Pinpoint the cell where the given text exists, returning its (X, Y) midpoint coordinate. 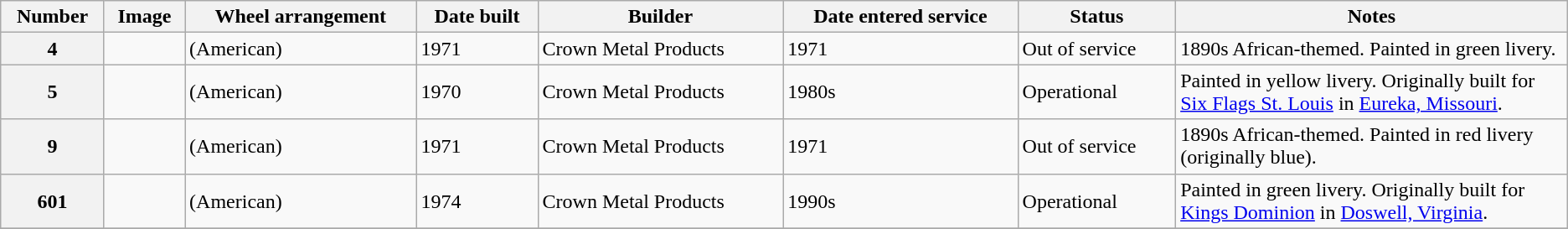
Painted in green livery. Originally built for Kings Dominion in Doswell, Virginia. (1372, 201)
1990s (900, 201)
9 (53, 146)
Image (144, 17)
1980s (900, 92)
1890s African-themed. Painted in red livery (originally blue). (1372, 146)
Notes (1372, 17)
Number (53, 17)
1970 (477, 92)
Builder (660, 17)
5 (53, 92)
Painted in yellow livery. Originally built for Six Flags St. Louis in Eureka, Missouri. (1372, 92)
4 (53, 49)
Wheel arrangement (302, 17)
1974 (477, 201)
Status (1097, 17)
601 (53, 201)
Date built (477, 17)
1890s African-themed. Painted in green livery. (1372, 49)
Date entered service (900, 17)
